Detect which cell encompasses the target text, then output its [x, y] center coordinate. 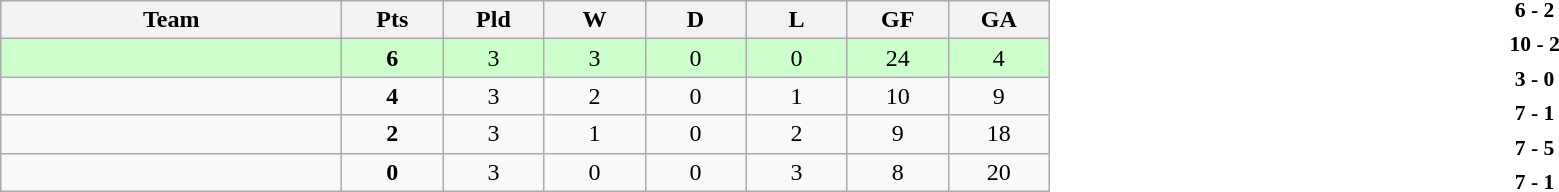
Pts [392, 20]
24 [898, 58]
Pld [494, 20]
L [796, 20]
18 [998, 134]
GA [998, 20]
20 [998, 172]
10 [898, 96]
8 [898, 172]
W [594, 20]
6 [392, 58]
GF [898, 20]
Team [172, 20]
D [696, 20]
